Return [x, y] of the center of cell containing provided text 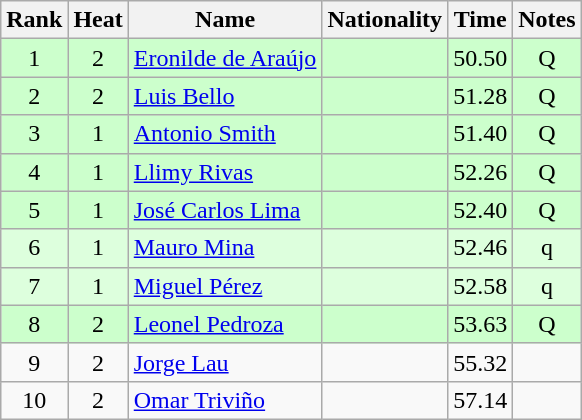
Luis Bello [225, 96]
7 [34, 286]
52.40 [480, 210]
51.28 [480, 96]
50.50 [480, 58]
Name [225, 20]
57.14 [480, 400]
José Carlos Lima [225, 210]
53.63 [480, 324]
51.40 [480, 134]
6 [34, 248]
Antonio Smith [225, 134]
Mauro Mina [225, 248]
10 [34, 400]
52.58 [480, 286]
Nationality [385, 20]
Miguel Pérez [225, 286]
Heat [98, 20]
4 [34, 172]
Notes [547, 20]
8 [34, 324]
Omar Triviño [225, 400]
Jorge Lau [225, 362]
Rank [34, 20]
5 [34, 210]
9 [34, 362]
55.32 [480, 362]
Time [480, 20]
52.46 [480, 248]
52.26 [480, 172]
3 [34, 134]
Eronilde de Araújo [225, 58]
Llimy Rivas [225, 172]
Leonel Pedroza [225, 324]
